Find where the given text appears and provide that cell's center as [X, Y] coordinate. 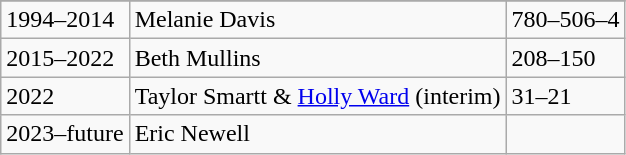
2023–future [65, 134]
1994–2014 [65, 20]
Taylor Smartt & Holly Ward (interim) [318, 96]
Beth Mullins [318, 58]
31–21 [566, 96]
Eric Newell [318, 134]
208–150 [566, 58]
2015–2022 [65, 58]
Melanie Davis [318, 20]
2022 [65, 96]
780–506–4 [566, 20]
